From the cell containing the given text, extract its center point as [x, y] coordinate. 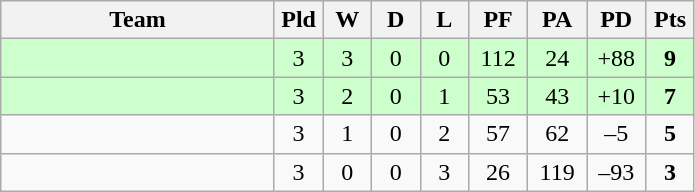
9 [670, 58]
L [444, 20]
43 [558, 96]
–5 [616, 134]
5 [670, 134]
7 [670, 96]
PD [616, 20]
26 [498, 172]
+10 [616, 96]
53 [498, 96]
PF [498, 20]
Team [138, 20]
112 [498, 58]
Pts [670, 20]
PA [558, 20]
62 [558, 134]
Pld [298, 20]
57 [498, 134]
+88 [616, 58]
D [396, 20]
–93 [616, 172]
119 [558, 172]
24 [558, 58]
W [348, 20]
